Identify which cell holds the provided text, then report its (X, Y) central coordinate. 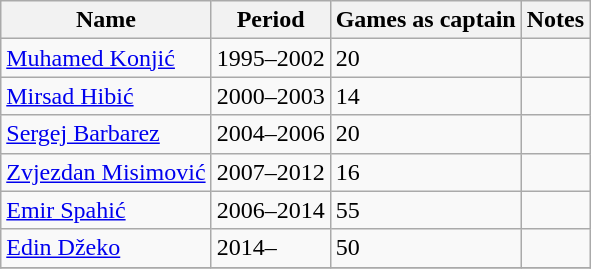
Games as captain (426, 20)
16 (426, 172)
Sergej Barbarez (106, 134)
Mirsad Hibić (106, 96)
2006–2014 (270, 210)
50 (426, 248)
2000–2003 (270, 96)
Edin Džeko (106, 248)
Zvjezdan Misimović (106, 172)
Period (270, 20)
2007–2012 (270, 172)
14 (426, 96)
2004–2006 (270, 134)
2014– (270, 248)
Notes (555, 20)
Name (106, 20)
1995–2002 (270, 58)
55 (426, 210)
Muhamed Konjić (106, 58)
Emir Spahić (106, 210)
